Identify which cell holds the provided text, then report its [X, Y] central coordinate. 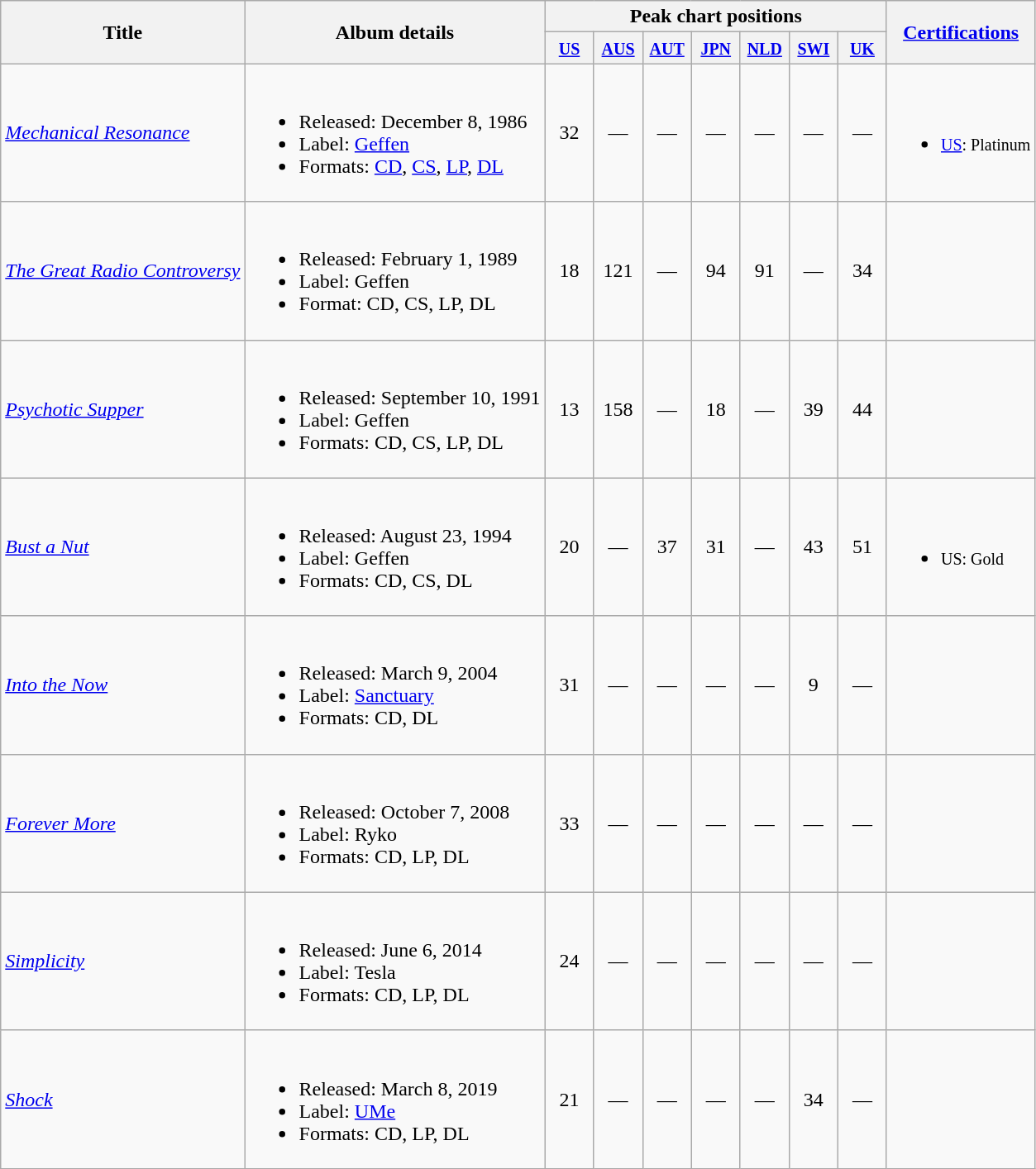
Released: March 8, 2019Label: UMeFormats: CD, LP, DL [395, 1100]
32 [569, 132]
43 [814, 547]
SWI [814, 48]
37 [666, 547]
Psychotic Supper [122, 408]
21 [569, 1100]
Into the Now [122, 685]
Released: December 8, 1986Label: GeffenFormats: CD, CS, LP, DL [395, 132]
Released: September 10, 1991Label: GeffenFormats: CD, CS, LP, DL [395, 408]
Released: March 9, 2004Label: SanctuaryFormats: CD, DL [395, 685]
Simplicity [122, 961]
Released: June 6, 2014Label: TeslaFormats: CD, LP, DL [395, 961]
Forever More [122, 823]
44 [862, 408]
13 [569, 408]
158 [618, 408]
Released: October 7, 2008Label: RykoFormats: CD, LP, DL [395, 823]
Shock [122, 1100]
The Great Radio Controversy [122, 271]
UK [862, 48]
US: Gold [961, 547]
20 [569, 547]
94 [716, 271]
Certifications [961, 32]
AUS [618, 48]
US [569, 48]
91 [764, 271]
Peak chart positions [716, 17]
Album details [395, 32]
AUT [666, 48]
33 [569, 823]
Released: February 1, 1989Label: GeffenFormat: CD, CS, LP, DL [395, 271]
US: Platinum [961, 132]
JPN [716, 48]
Released: August 23, 1994Label: GeffenFormats: CD, CS, DL [395, 547]
Title [122, 32]
24 [569, 961]
Mechanical Resonance [122, 132]
51 [862, 547]
NLD [764, 48]
Bust a Nut [122, 547]
9 [814, 685]
39 [814, 408]
121 [618, 271]
